Determine the (X, Y) coordinate at the center of the cell enclosing the given text.  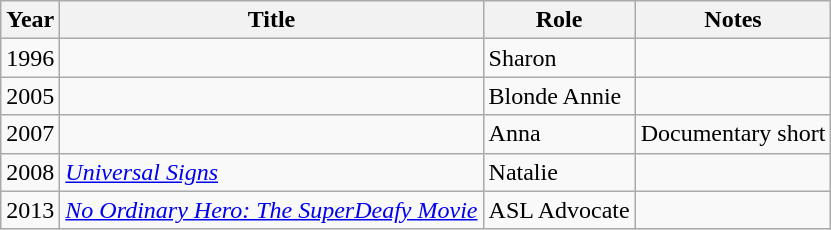
2008 (30, 172)
Role (559, 20)
Notes (733, 20)
Title (272, 20)
2007 (30, 134)
2013 (30, 210)
Sharon (559, 58)
1996 (30, 58)
No Ordinary Hero: The SuperDeafy Movie (272, 210)
Blonde Annie (559, 96)
ASL Advocate (559, 210)
Documentary short (733, 134)
2005 (30, 96)
Anna (559, 134)
Universal Signs (272, 172)
Year (30, 20)
Natalie (559, 172)
